Scan for the cell matching the given text and deliver its [x, y] coordinate at center. 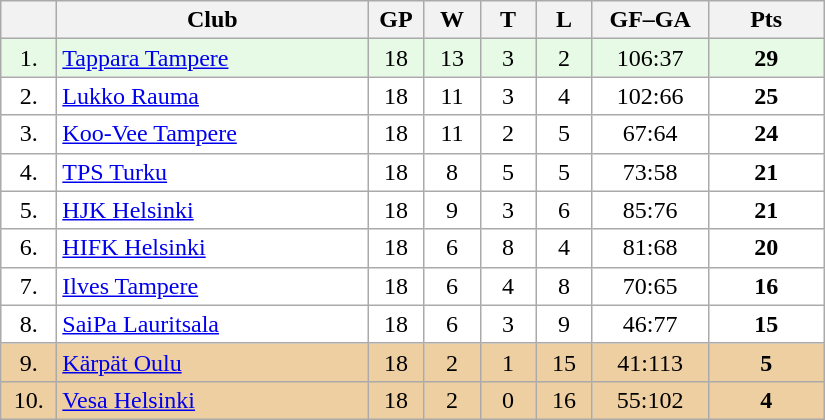
Tappara Tampere [212, 58]
HIFK Helsinki [212, 248]
24 [766, 134]
29 [766, 58]
8. [29, 324]
L [564, 20]
Lukko Rauma [212, 96]
73:58 [650, 172]
Ilves Tampere [212, 286]
10. [29, 400]
85:76 [650, 210]
Koo-Vee Tampere [212, 134]
81:68 [650, 248]
Vesa Helsinki [212, 400]
1. [29, 58]
55:102 [650, 400]
TPS Turku [212, 172]
106:37 [650, 58]
SaiPa Lauritsala [212, 324]
Club [212, 20]
1 [508, 362]
25 [766, 96]
41:113 [650, 362]
102:66 [650, 96]
46:77 [650, 324]
20 [766, 248]
67:64 [650, 134]
9. [29, 362]
W [452, 20]
Kärpät Oulu [212, 362]
13 [452, 58]
T [508, 20]
6. [29, 248]
Pts [766, 20]
7. [29, 286]
70:65 [650, 286]
2. [29, 96]
GP [396, 20]
HJK Helsinki [212, 210]
0 [508, 400]
5. [29, 210]
4. [29, 172]
3. [29, 134]
GF–GA [650, 20]
